Provide the [X, Y] coordinate of the cell's center where the given text is located.  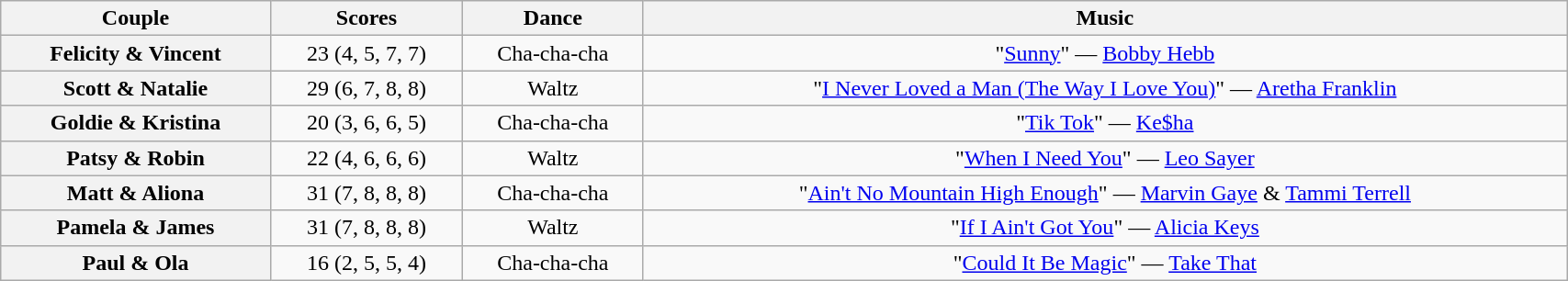
29 (6, 7, 8, 8) [366, 88]
16 (2, 5, 5, 4) [366, 263]
22 (4, 6, 6, 6) [366, 158]
"Could It Be Magic" — Take That [1105, 263]
Goldie & Kristina [136, 123]
Felicity & Vincent [136, 53]
"Ain't No Mountain High Enough" — Marvin Gaye & Tammi Terrell [1105, 193]
Paul & Ola [136, 263]
20 (3, 6, 6, 5) [366, 123]
"If I Ain't Got You" — Alicia Keys [1105, 228]
Dance [553, 18]
Scores [366, 18]
Patsy & Robin [136, 158]
Matt & Aliona [136, 193]
"When I Need You" — Leo Sayer [1105, 158]
23 (4, 5, 7, 7) [366, 53]
Couple [136, 18]
Scott & Natalie [136, 88]
"Tik Tok" — Ke$ha [1105, 123]
"I Never Loved a Man (The Way I Love You)" — Aretha Franklin [1105, 88]
"Sunny" — Bobby Hebb [1105, 53]
Music [1105, 18]
Pamela & James [136, 228]
